Identify which cell holds the provided text, then report its (x, y) central coordinate. 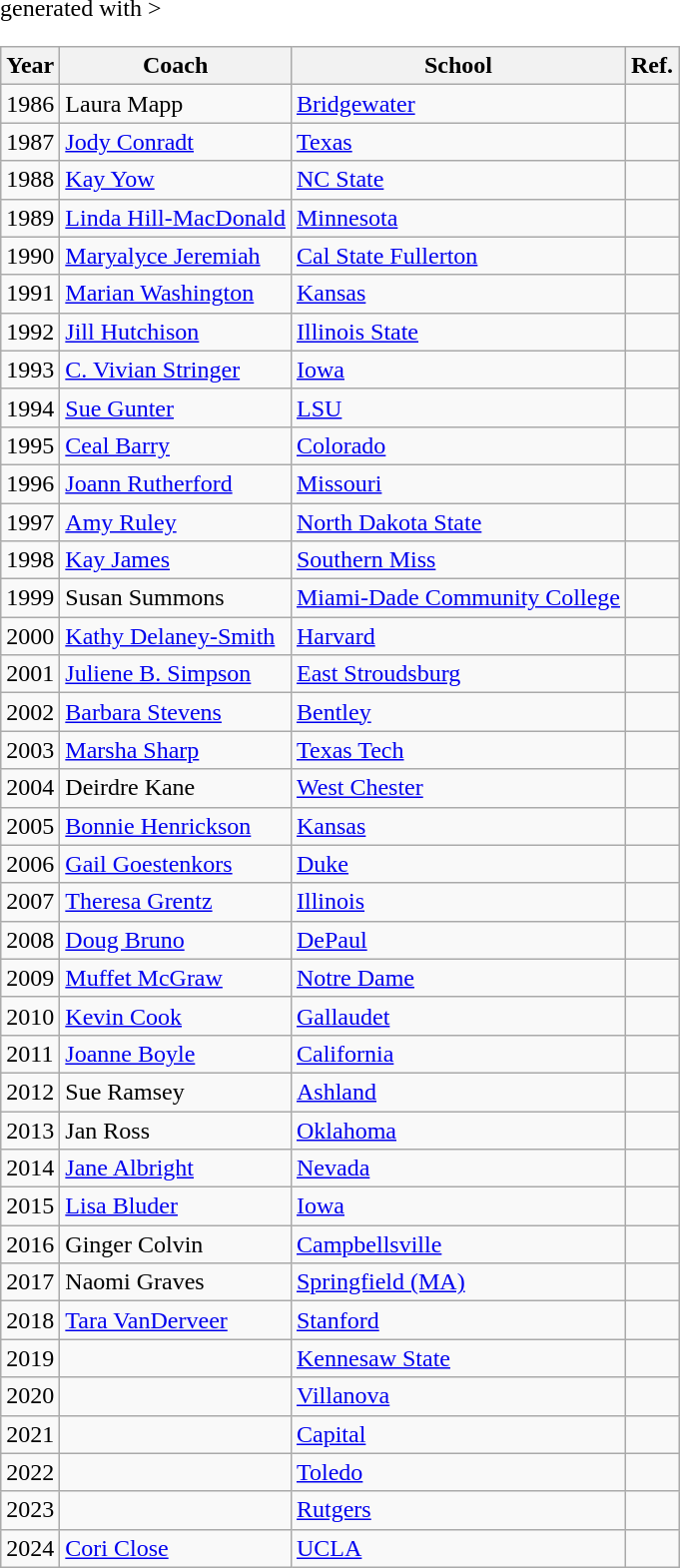
Kay Yow (176, 180)
West Chester (457, 788)
Harvard (457, 636)
Duke (457, 864)
Naomi Graves (176, 1282)
2023 (30, 1510)
Muffet McGraw (176, 978)
2007 (30, 902)
C. Vivian Stringer (176, 370)
Laura Mapp (176, 104)
Toledo (457, 1472)
Oklahoma (457, 1130)
Kay James (176, 560)
2006 (30, 864)
Year (30, 66)
2020 (30, 1396)
Illinois (457, 902)
Ginger Colvin (176, 1244)
Minnesota (457, 218)
1993 (30, 370)
2016 (30, 1244)
Deirdre Kane (176, 788)
School (457, 66)
1999 (30, 598)
1991 (30, 294)
Southern Miss (457, 560)
Bentley (457, 712)
2015 (30, 1206)
1989 (30, 218)
Bridgewater (457, 104)
Kennesaw State (457, 1358)
Notre Dame (457, 978)
Joann Rutherford (176, 483)
Gallaudet (457, 1016)
Miami-Dade Community College (457, 598)
Nevada (457, 1169)
Sue Ramsey (176, 1092)
1994 (30, 407)
Sue Gunter (176, 407)
Springfield (MA) (457, 1282)
1998 (30, 560)
Texas Tech (457, 750)
Juliene B. Simpson (176, 674)
2004 (30, 788)
Ceal Barry (176, 445)
Coach (176, 66)
Jane Albright (176, 1169)
California (457, 1054)
2010 (30, 1016)
Tara VanDerveer (176, 1320)
2003 (30, 750)
Stanford (457, 1320)
Theresa Grentz (176, 902)
Ashland (457, 1092)
2001 (30, 674)
1990 (30, 256)
2019 (30, 1358)
1987 (30, 142)
Marian Washington (176, 294)
Joanne Boyle (176, 1054)
Barbara Stevens (176, 712)
Texas (457, 142)
2022 (30, 1472)
Villanova (457, 1396)
1997 (30, 522)
Capital (457, 1434)
LSU (457, 407)
Linda Hill-MacDonald (176, 218)
1996 (30, 483)
2005 (30, 826)
Marsha Sharp (176, 750)
1986 (30, 104)
Campbellsville (457, 1244)
East Stroudsburg (457, 674)
Maryalyce Jeremiah (176, 256)
Ref. (653, 66)
2011 (30, 1054)
Jody Conradt (176, 142)
2024 (30, 1548)
NC State (457, 180)
1995 (30, 445)
1992 (30, 332)
UCLA (457, 1548)
Cori Close (176, 1548)
Illinois State (457, 332)
Gail Goestenkors (176, 864)
Missouri (457, 483)
2008 (30, 940)
Colorado (457, 445)
DePaul (457, 940)
2018 (30, 1320)
2012 (30, 1092)
Rutgers (457, 1510)
Cal State Fullerton (457, 256)
Bonnie Henrickson (176, 826)
Kathy Delaney-Smith (176, 636)
2009 (30, 978)
2021 (30, 1434)
Jill Hutchison (176, 332)
Jan Ross (176, 1130)
2002 (30, 712)
Susan Summons (176, 598)
2013 (30, 1130)
1988 (30, 180)
Lisa Bluder (176, 1206)
North Dakota State (457, 522)
Kevin Cook (176, 1016)
2017 (30, 1282)
Doug Bruno (176, 940)
2000 (30, 636)
2014 (30, 1169)
Amy Ruley (176, 522)
